Find where the given text appears and provide that cell's center as [X, Y] coordinate. 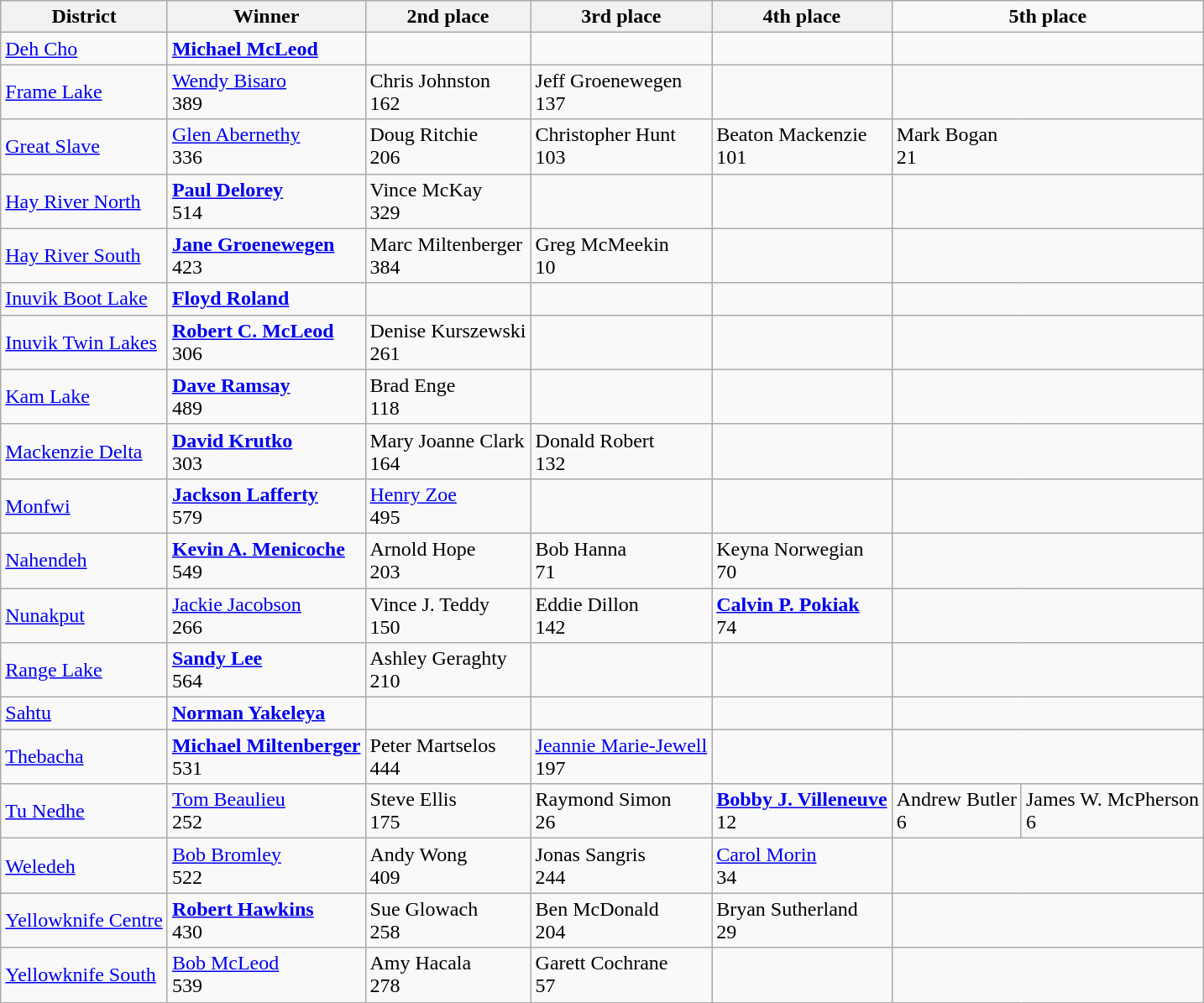
Robert C. McLeod 306 [266, 342]
Range Lake [84, 670]
Jonas Sangris 244 [621, 866]
Greg McMeekin 10 [621, 255]
Inuvik Twin Lakes [84, 342]
Keyna Norwegian 70 [802, 561]
Tu Nedhe [84, 811]
Raymond Simon 26 [621, 811]
Inuvik Boot Lake [84, 299]
Wendy Bisaro 389 [266, 92]
Nahendeh [84, 561]
Arnold Hope 203 [448, 561]
Jeannie Marie-Jewell 197 [621, 757]
Weledeh [84, 866]
Nunakput [84, 614]
Michael McLeod [266, 49]
Hay River North [84, 201]
Bob Hanna 71 [621, 561]
Carol Morin 34 [802, 866]
Michael Miltenberger 531 [266, 757]
Vince J. Teddy 150 [448, 614]
Yellowknife South [84, 975]
Calvin P. Pokiak 74 [802, 614]
Sahtu [84, 713]
Bob Bromley 522 [266, 866]
Garett Cochrane 57 [621, 975]
Tom Beaulieu 252 [266, 811]
Eddie Dillon 142 [621, 614]
4th place [802, 17]
Bryan Sutherland 29 [802, 920]
Thebacha [84, 757]
Vince McKay 329 [448, 201]
Deh Cho [84, 49]
Amy Hacala 278 [448, 975]
Doug Ritchie 206 [448, 146]
Great Slave [84, 146]
Bobby J. Villeneuve 12 [802, 811]
Glen Abernethy 336 [266, 146]
2nd place [448, 17]
Henry Zoe 495 [448, 505]
Dave Ramsay 489 [266, 396]
Peter Martselos 444 [448, 757]
Andy Wong 409 [448, 866]
Kevin A. Menicoche 549 [266, 561]
Hay River South [84, 255]
Robert Hawkins 430 [266, 920]
Chris Johnston 162 [448, 92]
Mackenzie Delta [84, 452]
Marc Miltenberger 384 [448, 255]
Jackson Lafferty 579 [266, 505]
5th place [1048, 17]
Bob McLeod 539 [266, 975]
Kam Lake [84, 396]
Jane Groenewegen 423 [266, 255]
James W. McPherson 6 [1112, 811]
Sandy Lee 564 [266, 670]
Andrew Butler 6 [956, 811]
Jackie Jacobson 266 [266, 614]
Yellowknife Centre [84, 920]
Brad Enge 118 [448, 396]
Frame Lake [84, 92]
Denise Kurszewski 261 [448, 342]
Beaton Mackenzie 101 [802, 146]
Christopher Hunt 103 [621, 146]
District [84, 17]
Floyd Roland [266, 299]
Mark Bogan 21 [1048, 146]
Sue Glowach 258 [448, 920]
Mary Joanne Clark 164 [448, 452]
Norman Yakeleya [266, 713]
Winner [266, 17]
3rd place [621, 17]
Jeff Groenewegen 137 [621, 92]
Paul Delorey 514 [266, 201]
David Krutko 303 [266, 452]
Ashley Geraghty 210 [448, 670]
Ben McDonald 204 [621, 920]
Donald Robert 132 [621, 452]
Monfwi [84, 505]
Steve Ellis 175 [448, 811]
